Scan for the cell matching the given text and deliver its (X, Y) coordinate at center. 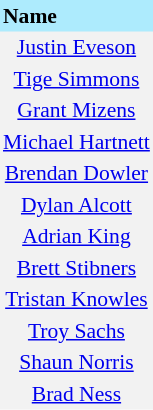
Brett Stibners (76, 268)
Name (76, 16)
Troy Sachs (76, 331)
Shaun Norris (76, 362)
Brendan Dowler (76, 174)
Michael Hartnett (76, 142)
Dylan Alcott (76, 205)
Brad Ness (76, 394)
Adrian King (76, 236)
Grant Mizens (76, 110)
Tige Simmons (76, 79)
Tristan Knowles (76, 300)
Justin Eveson (76, 48)
